Provide the (x, y) coordinate of the cell's center where the given text is located.  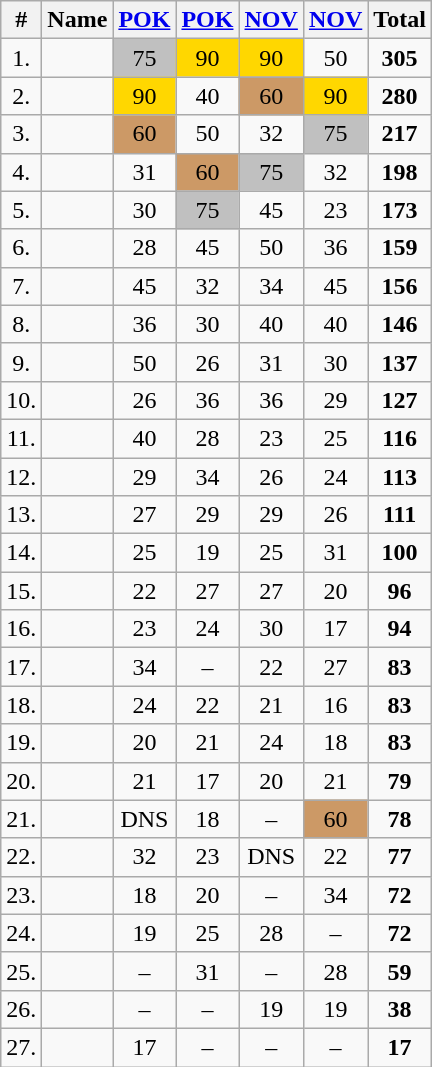
14. (22, 553)
156 (400, 286)
# (22, 20)
305 (400, 58)
6. (22, 248)
7. (22, 286)
10. (22, 400)
116 (400, 438)
78 (400, 819)
1. (22, 58)
2. (22, 96)
16 (335, 705)
9. (22, 362)
5. (22, 210)
23. (22, 895)
173 (400, 210)
20. (22, 781)
146 (400, 324)
21. (22, 819)
96 (400, 591)
59 (400, 971)
24. (22, 933)
19. (22, 743)
100 (400, 553)
18. (22, 705)
217 (400, 134)
77 (400, 857)
22. (22, 857)
159 (400, 248)
127 (400, 400)
79 (400, 781)
137 (400, 362)
Name (78, 20)
111 (400, 515)
113 (400, 477)
17. (22, 667)
198 (400, 172)
13. (22, 515)
12. (22, 477)
94 (400, 629)
15. (22, 591)
4. (22, 172)
8. (22, 324)
11. (22, 438)
25. (22, 971)
16. (22, 629)
Total (400, 20)
26. (22, 1009)
27. (22, 1047)
280 (400, 96)
38 (400, 1009)
3. (22, 134)
